Identify which cell holds the provided text, then report its (x, y) central coordinate. 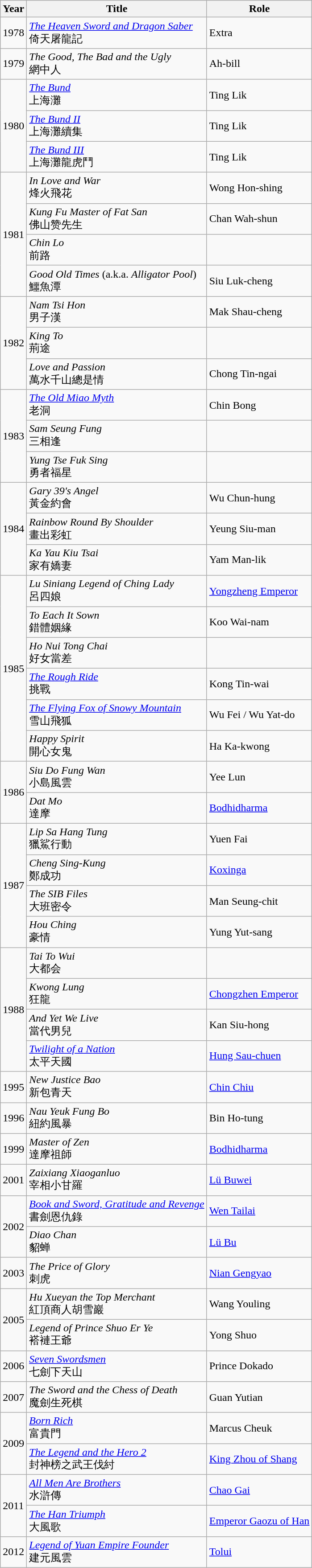
Man Seung-chit (259, 901)
Nam Tsi Hon男子漢 (117, 312)
Emperor Gaozu of Han (259, 1521)
Year (13, 9)
Wong Hon-shing (259, 188)
New Justice Bao新包青天 (117, 1087)
The SIB Files大班密令 (117, 901)
2002 (13, 1227)
Chao Gai (259, 1490)
The Rough Ride挑戰 (117, 684)
Lu Siniang Legend of Ching Lady呂四娘 (117, 591)
Hu Xueyan the Top Merchant紅頂商人胡雪巖 (117, 1304)
Koxinga (259, 870)
1980 (13, 126)
To Each It Sown錯體姻緣 (117, 622)
Bin Ho-tung (259, 1118)
Master of Zen達摩祖師 (117, 1149)
Kong Tin-wai (259, 684)
Tai To Wui大都会 (117, 963)
Lip Sa Hang Tung獵鯊行動 (117, 839)
King Zhou of Shang (259, 1459)
Wu Chun-hung (259, 498)
2009 (13, 1443)
The Bund上海灘 (117, 95)
Siu Luk-cheng (259, 281)
Yee Lun (259, 777)
In Love and War烽火飛花 (117, 188)
Guan Yutian (259, 1397)
Seven Swordsmen七劍下天山 (117, 1366)
The Bund II上海灘續集 (117, 126)
Sam Seung Fung三相逢 (117, 436)
Legend of Yuan Empire Founder建元風雲 (117, 1552)
Nian Gengyao (259, 1273)
The Han Triumph大風歌 (117, 1521)
1986 (13, 792)
1979 (13, 64)
And Yet We Live當代男兒 (117, 1025)
2006 (13, 1366)
The Old Miao Myth老洞 (117, 405)
Role (259, 9)
Wu Fei / Wu Yat-do (259, 715)
The Legend and the Hero 2封神榜之武王伐紂 (117, 1459)
The Flying Fox of Snowy Mountain雪山飛狐 (117, 715)
Ha Ka-kwong (259, 746)
Ka Yau Kiu Tsai家有嬌妻 (117, 560)
1996 (13, 1118)
Love and Passion萬水千山總是情 (117, 374)
1999 (13, 1149)
The Sword and the Chess of Death魔劍生死棋 (117, 1397)
Nau Yeuk Fung Bo紐約風暴 (117, 1118)
1995 (13, 1087)
Mak Shau-cheng (259, 312)
Koo Wai-nam (259, 622)
Marcus Cheuk (259, 1428)
1983 (13, 436)
Hung Sau-chuen (259, 1056)
Chongzhen Emperor (259, 994)
The Price of Glory刺虎 (117, 1273)
Diao Chan貂蝉 (117, 1242)
Chin Lo前路 (117, 250)
The Good, The Bad and the Ugly網中人 (117, 64)
Lü Bu (259, 1242)
Legend of Prince Shuo Er Ye褡褳王爺 (117, 1335)
King To荊途 (117, 343)
Rainbow Round By Shoulder畫出彩虹 (117, 529)
Yong Shuo (259, 1335)
Kung Fu Master of Fat San佛山赞先生 (117, 219)
Kan Siu-hong (259, 1025)
Zaixiang Xiaoganluo宰相小甘羅 (117, 1180)
Twilight of a Nation太平天國 (117, 1056)
Book and Sword, Gratitude and Revenge書劍恩仇錄 (117, 1211)
Dat Mo達摩 (117, 808)
1981 (13, 234)
Siu Do Fung Wan小島風雲 (117, 777)
Lü Buwei (259, 1180)
Yung Yut-sang (259, 932)
2001 (13, 1180)
Gary 39's Angel黃金約會 (117, 498)
Wang Youling (259, 1304)
Yung Tse Fuk Sing勇者福星 (117, 467)
Yuen Fai (259, 839)
Kwong Lung狂龍 (117, 994)
Prince Dokado (259, 1366)
Yongzheng Emperor (259, 591)
Hou Ching豪情 (117, 932)
Happy Spirit開心女鬼 (117, 746)
1978 (13, 33)
1982 (13, 343)
2005 (13, 1319)
2003 (13, 1273)
Ah-bill (259, 64)
Good Old Times (a.k.a. Alligator Pool)鱷魚潭 (117, 281)
Chin Chiu (259, 1087)
Yam Man-lik (259, 560)
Cheng Sing-Kung鄭成功 (117, 870)
2011 (13, 1506)
Chin Bong (259, 405)
Yeung Siu-man (259, 529)
Ho Nui Tong Chai好女當差 (117, 653)
Wen Tailai (259, 1211)
2012 (13, 1552)
Chan Wah-shun (259, 219)
1988 (13, 1010)
Born Rich富貴門 (117, 1428)
All Men Are Brothers水滸傳 (117, 1490)
Extra (259, 33)
Title (117, 9)
2007 (13, 1397)
The Heaven Sword and Dragon Saber倚天屠龍記 (117, 33)
Tolui (259, 1552)
1984 (13, 529)
The Bund III上海灘龍虎鬥 (117, 157)
1987 (13, 885)
Chong Tin-ngai (259, 374)
1985 (13, 669)
